Capture the cell that displays the provided text and extract its [X, Y] central coordinate. 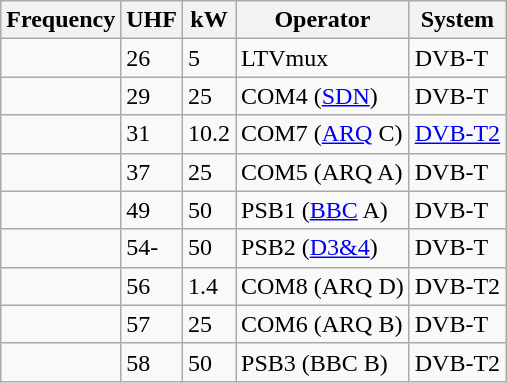
COM6 (ARQ B) [323, 324]
COM4 (SDN) [323, 96]
COM8 (ARQ D) [323, 286]
10.2 [208, 134]
LTVmux [323, 58]
1.4 [208, 286]
Frequency [61, 20]
56 [152, 286]
PSB3 (BBC B) [323, 362]
PSB1 (BBC A) [323, 210]
COM5 (ARQ A) [323, 172]
5 [208, 58]
29 [152, 96]
54- [152, 248]
UHF [152, 20]
PSB2 (D3&4) [323, 248]
COM7 (ARQ C) [323, 134]
System [457, 20]
37 [152, 172]
26 [152, 58]
kW [208, 20]
Operator [323, 20]
57 [152, 324]
58 [152, 362]
49 [152, 210]
31 [152, 134]
